Detect which cell encompasses the target text, then output its (X, Y) center coordinate. 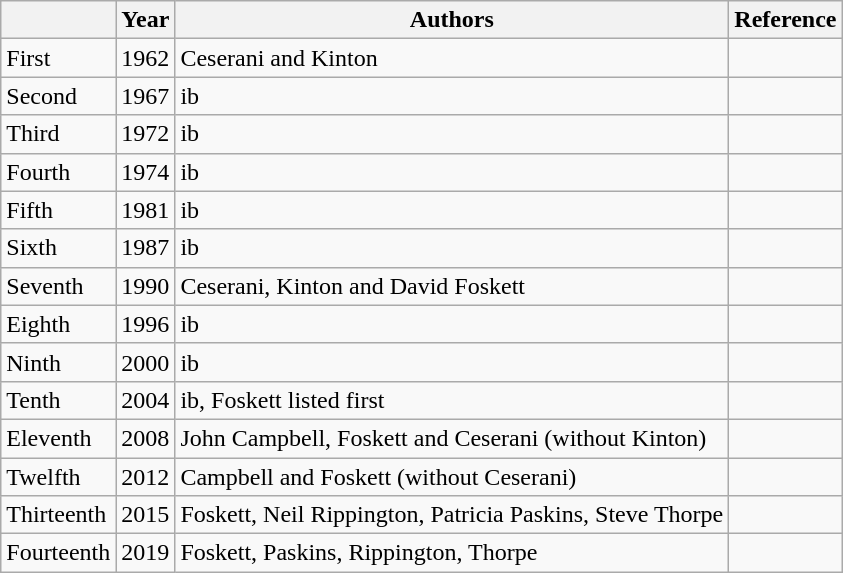
Ninth (58, 362)
2004 (146, 400)
1974 (146, 172)
2000 (146, 362)
Ceserani and Kinton (452, 58)
1987 (146, 248)
1962 (146, 58)
First (58, 58)
1967 (146, 96)
Ceserani, Kinton and David Foskett (452, 286)
Tenth (58, 400)
Fifth (58, 210)
2019 (146, 553)
1972 (146, 134)
Fourteenth (58, 553)
Authors (452, 20)
Eleventh (58, 438)
Campbell and Foskett (without Ceserani) (452, 477)
1990 (146, 286)
Second (58, 96)
Fourth (58, 172)
Seventh (58, 286)
Eighth (58, 324)
ib, Foskett listed first (452, 400)
1996 (146, 324)
Thirteenth (58, 515)
Third (58, 134)
Reference (786, 20)
2015 (146, 515)
Twelfth (58, 477)
Foskett, Paskins, Rippington, Thorpe (452, 553)
Foskett, Neil Rippington, Patricia Paskins, Steve Thorpe (452, 515)
1981 (146, 210)
Year (146, 20)
John Campbell, Foskett and Ceserani (without Kinton) (452, 438)
2008 (146, 438)
2012 (146, 477)
Sixth (58, 248)
